Locate the cell with the specified text and output its [x, y] center coordinate. 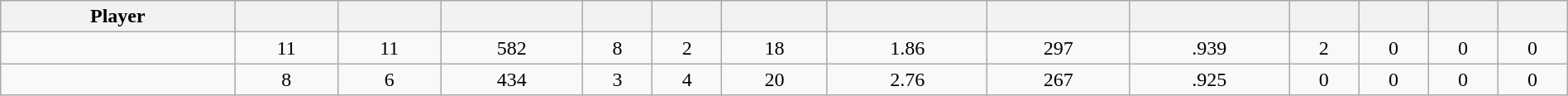
20 [775, 79]
.925 [1209, 79]
2.76 [906, 79]
18 [775, 48]
267 [1059, 79]
3 [618, 79]
297 [1059, 48]
434 [512, 79]
582 [512, 48]
.939 [1209, 48]
6 [389, 79]
Player [117, 17]
1.86 [906, 48]
4 [687, 79]
